Scan for the cell matching the given text and deliver its (x, y) coordinate at center. 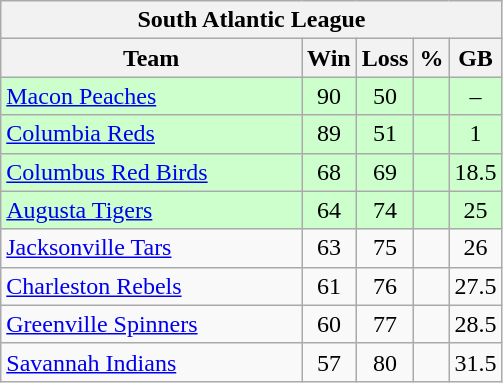
74 (385, 210)
Charleston Rebels (152, 286)
% (432, 58)
Loss (385, 58)
– (476, 96)
64 (330, 210)
80 (385, 362)
89 (330, 134)
77 (385, 324)
GB (476, 58)
31.5 (476, 362)
61 (330, 286)
Greenville Spinners (152, 324)
1 (476, 134)
Columbia Reds (152, 134)
76 (385, 286)
63 (330, 248)
25 (476, 210)
51 (385, 134)
27.5 (476, 286)
Columbus Red Birds (152, 172)
90 (330, 96)
57 (330, 362)
28.5 (476, 324)
Augusta Tigers (152, 210)
Jacksonville Tars (152, 248)
South Atlantic League (252, 20)
Win (330, 58)
50 (385, 96)
Savannah Indians (152, 362)
69 (385, 172)
26 (476, 248)
75 (385, 248)
18.5 (476, 172)
Team (152, 58)
68 (330, 172)
60 (330, 324)
Macon Peaches (152, 96)
